Search for the cell housing the specified text and yield its (X, Y) center coordinate. 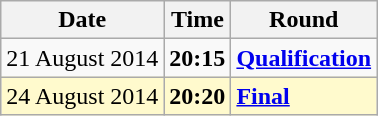
Date (82, 20)
Round (304, 20)
20:20 (198, 96)
Time (198, 20)
21 August 2014 (82, 58)
24 August 2014 (82, 96)
Final (304, 96)
Qualification (304, 58)
20:15 (198, 58)
